Detect which cell encompasses the target text, then output its [x, y] center coordinate. 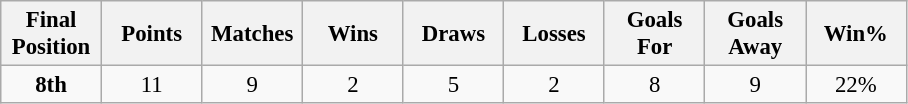
Losses [554, 34]
Final Position [52, 34]
Goals Away [756, 34]
8th [52, 85]
Wins [354, 34]
Win% [856, 34]
Goals For [654, 34]
8 [654, 85]
Matches [252, 34]
5 [454, 85]
22% [856, 85]
Draws [454, 34]
11 [152, 85]
Points [152, 34]
